Extract the [x, y] coordinate from the center of the cell holding the provided text.  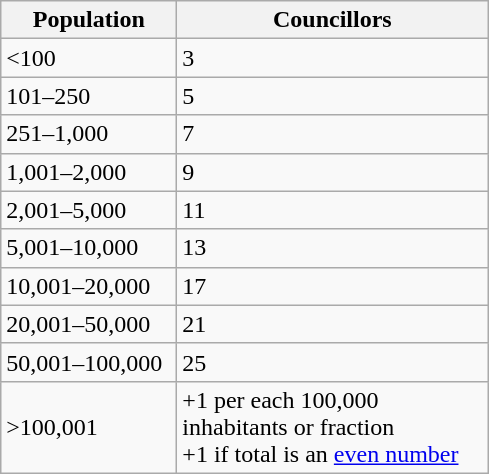
101–250 [89, 96]
+1 per each 100,000 inhabitants or fraction+1 if total is an even number [332, 427]
11 [332, 210]
13 [332, 248]
251–1,000 [89, 134]
3 [332, 58]
1,001–2,000 [89, 172]
7 [332, 134]
9 [332, 172]
5,001–10,000 [89, 248]
10,001–20,000 [89, 286]
50,001–100,000 [89, 362]
Population [89, 20]
2,001–5,000 [89, 210]
17 [332, 286]
25 [332, 362]
<100 [89, 58]
21 [332, 324]
>100,001 [89, 427]
Councillors [332, 20]
20,001–50,000 [89, 324]
5 [332, 96]
